Locate the cell with the specified text and output its (X, Y) center coordinate. 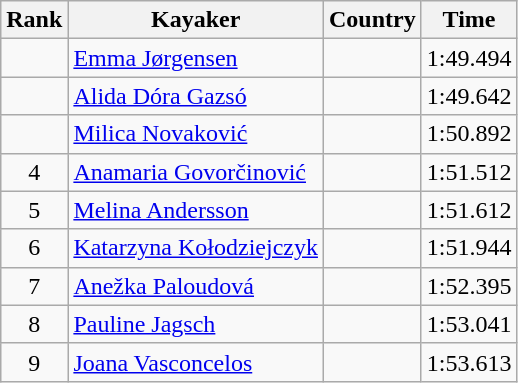
7 (34, 286)
Melina Andersson (196, 210)
8 (34, 324)
1:51.512 (469, 172)
Rank (34, 20)
6 (34, 248)
Alida Dóra Gazsó (196, 96)
Emma Jørgensen (196, 58)
Milica Novaković (196, 134)
1:53.041 (469, 324)
1:49.494 (469, 58)
9 (34, 362)
1:52.395 (469, 286)
Country (372, 20)
1:50.892 (469, 134)
1:51.944 (469, 248)
Time (469, 20)
1:49.642 (469, 96)
Kayaker (196, 20)
Pauline Jagsch (196, 324)
Anežka Paloudová (196, 286)
4 (34, 172)
Katarzyna Kołodziejczyk (196, 248)
1:51.612 (469, 210)
5 (34, 210)
Anamaria Govorčinović (196, 172)
1:53.613 (469, 362)
Joana Vasconcelos (196, 362)
